From the cell containing the given text, extract its center point as [X, Y] coordinate. 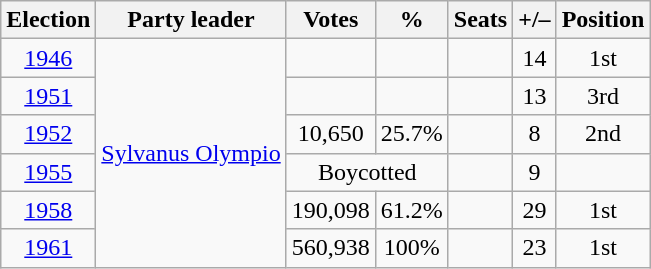
14 [534, 58]
9 [534, 172]
Votes [330, 20]
1958 [48, 210]
% [412, 20]
61.2% [412, 210]
29 [534, 210]
Party leader [191, 20]
Position [603, 20]
23 [534, 248]
25.7% [412, 134]
1961 [48, 248]
Boycotted [367, 172]
8 [534, 134]
1955 [48, 172]
560,938 [330, 248]
2nd [603, 134]
10,650 [330, 134]
1946 [48, 58]
100% [412, 248]
Seats [480, 20]
13 [534, 96]
1952 [48, 134]
Sylvanus Olympio [191, 153]
190,098 [330, 210]
+/– [534, 20]
Election [48, 20]
3rd [603, 96]
1951 [48, 96]
